From the cell containing the given text, extract its center point as (X, Y) coordinate. 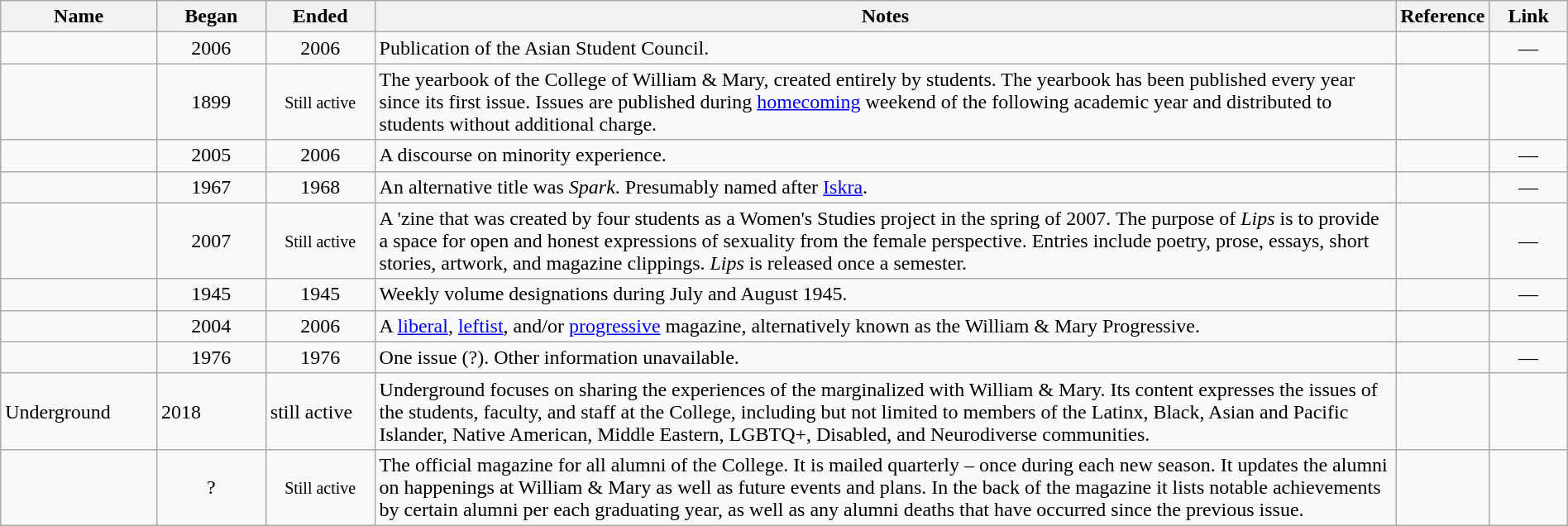
1967 (211, 187)
2007 (211, 241)
Ended (320, 17)
Notes (885, 17)
still active (320, 411)
1899 (211, 102)
Began (211, 17)
Publication of the Asian Student Council. (885, 48)
1968 (320, 187)
Reference (1442, 17)
A discourse on minority experience. (885, 155)
2005 (211, 155)
An alternative title was Spark. Presumably named after Iskra. (885, 187)
Underground (79, 411)
One issue (?). Other information unavailable. (885, 357)
Link (1528, 17)
Name (79, 17)
2004 (211, 326)
A liberal, leftist, and/or progressive magazine, alternatively known as the William & Mary Progressive. (885, 326)
Weekly volume designations during July and August 1945. (885, 294)
2018 (211, 411)
? (211, 487)
